From the cell containing the given text, extract its center point as [X, Y] coordinate. 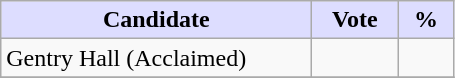
% [426, 20]
Gentry Hall (Acclaimed) [156, 58]
Candidate [156, 20]
Vote [355, 20]
